Pinpoint the cell where the given text exists, returning its (X, Y) midpoint coordinate. 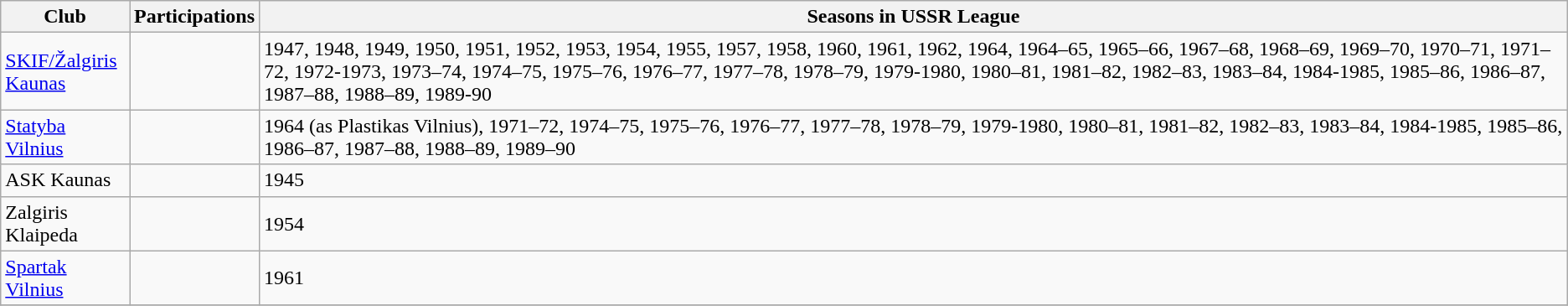
Zalgiris Klaipeda (65, 223)
SKIF/Žalgiris Kaunas (65, 71)
Club (65, 17)
1954 (914, 223)
ASK Kaunas (65, 180)
1945 (914, 180)
Spartak Vilnius (65, 278)
Seasons in USSR League (914, 17)
Statyba Vilnius (65, 137)
1961 (914, 278)
Participations (194, 17)
